Extract the [X, Y] coordinate from the center of the cell holding the provided text.  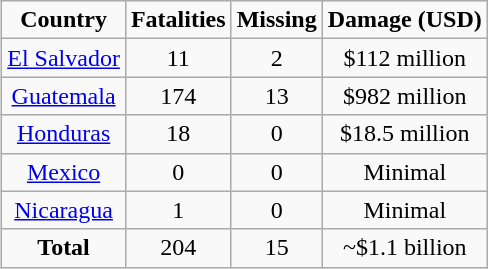
Country [64, 20]
Nicaragua [64, 210]
204 [178, 248]
1 [178, 210]
Damage (USD) [404, 20]
~$1.1 billion [404, 248]
Guatemala [64, 96]
$112 million [404, 58]
Mexico [64, 172]
$18.5 million [404, 134]
15 [276, 248]
18 [178, 134]
Honduras [64, 134]
Fatalities [178, 20]
13 [276, 96]
$982 million [404, 96]
11 [178, 58]
Missing [276, 20]
El Salvador [64, 58]
2 [276, 58]
Total [64, 248]
174 [178, 96]
